Extract the (X, Y) coordinate from the center of the cell holding the provided text.  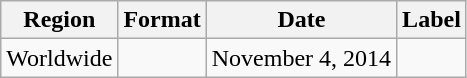
Worldwide (60, 58)
Region (60, 20)
Format (162, 20)
November 4, 2014 (301, 58)
Label (432, 20)
Date (301, 20)
